Locate the cell with the specified text and output its (x, y) center coordinate. 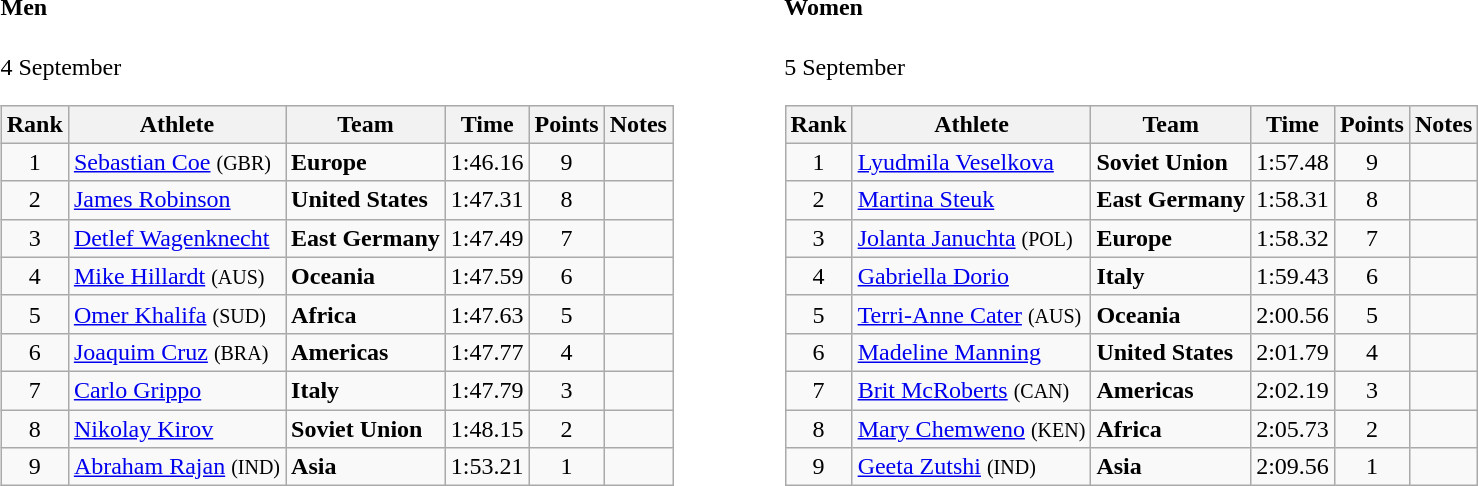
1:47.49 (487, 238)
1:53.21 (487, 467)
2:02.19 (1293, 390)
1:46.16 (487, 162)
Carlo Grippo (176, 390)
Lyudmila Veselkova (972, 162)
Sebastian Coe (GBR) (176, 162)
Omer Khalifa (SUD) (176, 314)
Gabriella Dorio (972, 276)
1:47.77 (487, 352)
2:09.56 (1293, 467)
James Robinson (176, 200)
Mary Chemweno (KEN) (972, 429)
1:58.31 (1293, 200)
Madeline Manning (972, 352)
1:47.79 (487, 390)
Nikolay Kirov (176, 429)
Terri-Anne Cater (AUS) (972, 314)
2:01.79 (1293, 352)
Jolanta Januchta (POL) (972, 238)
Mike Hillardt (AUS) (176, 276)
1:47.31 (487, 200)
Detlef Wagenknecht (176, 238)
1:58.32 (1293, 238)
Brit McRoberts (CAN) (972, 390)
Geeta Zutshi (IND) (972, 467)
1:48.15 (487, 429)
1:59.43 (1293, 276)
1:57.48 (1293, 162)
1:47.63 (487, 314)
1:47.59 (487, 276)
Joaquim Cruz (BRA) (176, 352)
Abraham Rajan (IND) (176, 467)
2:05.73 (1293, 429)
Martina Steuk (972, 200)
2:00.56 (1293, 314)
